For the text-containing cell, return its midpoint in [X, Y] coordinate format. 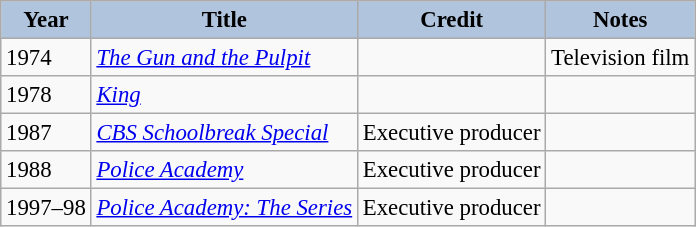
1997–98 [46, 208]
The Gun and the Pulpit [224, 58]
1987 [46, 133]
1974 [46, 58]
Year [46, 20]
CBS Schoolbreak Special [224, 133]
1978 [46, 95]
Credit [451, 20]
King [224, 95]
Notes [620, 20]
Police Academy: The Series [224, 208]
Police Academy [224, 170]
Television film [620, 58]
Title [224, 20]
1988 [46, 170]
